Identify which cell holds the provided text, then report its [X, Y] central coordinate. 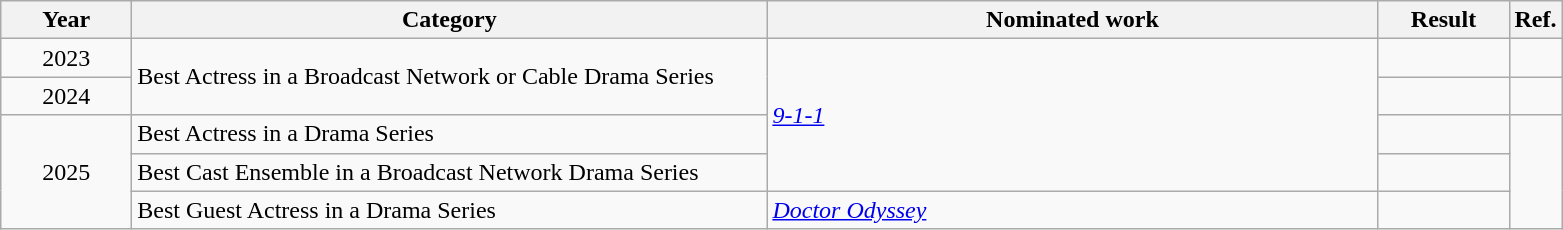
2023 [66, 58]
Nominated work [1072, 20]
Result [1444, 20]
Best Actress in a Broadcast Network or Cable Drama Series [450, 77]
Best Cast Ensemble in a Broadcast Network Drama Series [450, 172]
Best Guest Actress in a Drama Series [450, 210]
Year [66, 20]
9-1-1 [1072, 115]
Ref. [1536, 20]
Best Actress in a Drama Series [450, 134]
2025 [66, 172]
2024 [66, 96]
Doctor Odyssey [1072, 210]
Category [450, 20]
